Pinpoint the cell where the given text exists, returning its [x, y] midpoint coordinate. 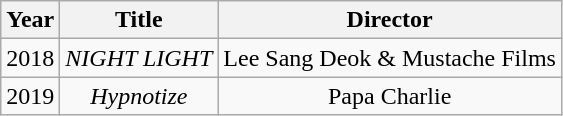
Title [139, 20]
Lee Sang Deok & Mustache Films [390, 58]
2018 [30, 58]
NIGHT LIGHT [139, 58]
Year [30, 20]
Hypnotize [139, 96]
Papa Charlie [390, 96]
Director [390, 20]
2019 [30, 96]
